Return the (x, y) coordinate for the center point of the cell that contains the specified text.  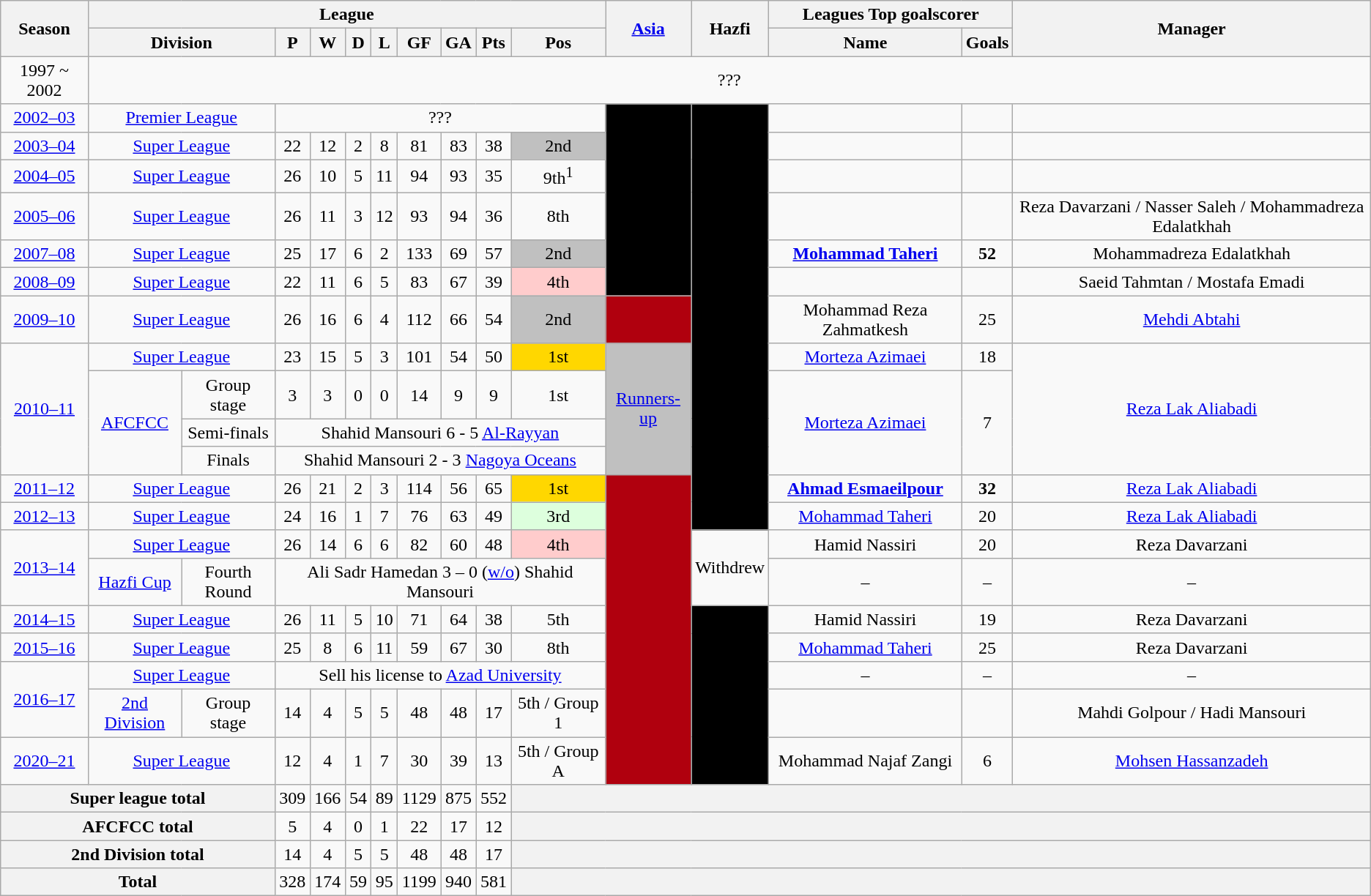
101 (419, 357)
76 (419, 516)
Asia (649, 29)
581 (494, 882)
P (292, 42)
Goals (987, 42)
Shahid Mansouri 2 - 3 Nagoya Oceans (439, 460)
2009–10 (44, 319)
Fourth Round (228, 581)
15 (327, 357)
2008–09 (44, 282)
60 (458, 544)
52 (987, 254)
League (346, 15)
GA (458, 42)
Mohsen Hassanzadeh (1192, 761)
Reza Davarzani / Nasser Saleh / Mohammadreza Edalatkhah (1192, 217)
Hazfi Cup (135, 581)
2nd Division (135, 713)
W (327, 42)
AFCFCC total (138, 826)
56 (458, 488)
19 (987, 619)
5th / Group A (558, 761)
Manager (1192, 29)
36 (494, 217)
Super league total (138, 799)
2005–06 (44, 217)
50 (494, 357)
114 (419, 488)
166 (327, 799)
5th (558, 619)
Season (44, 29)
71 (419, 619)
2004–05 (44, 176)
89 (384, 799)
3rd (558, 516)
Semi-finals (228, 433)
Withdrew (730, 568)
Hazfi (730, 29)
2015–16 (44, 647)
D (358, 42)
2007–08 (44, 254)
69 (458, 254)
309 (292, 799)
21 (327, 488)
Division (182, 42)
Shahid Mansouri 6 - 5 Al-Rayyan (439, 433)
Saeid Tahmtan / Mostafa Emadi (1192, 282)
Mohammad Reza Zahmatkesh (866, 319)
875 (458, 799)
18 (987, 357)
64 (458, 619)
Ahmad Esmaeilpour (866, 488)
13 (494, 761)
Mahdi Golpour / Hadi Mansouri (1192, 713)
63 (458, 516)
Leagues Top goalscorer (891, 15)
2013–14 (44, 568)
2011–12 (44, 488)
133 (419, 254)
552 (494, 799)
23 (292, 357)
57 (494, 254)
Ali Sadr Hamedan 3 – 0 (w/o) Shahid Mansouri (439, 581)
2014–15 (44, 619)
Mohammadreza Edalatkhah (1192, 254)
24 (292, 516)
AFCFCC (135, 423)
112 (419, 319)
1129 (419, 799)
Runners-up (649, 408)
174 (327, 882)
81 (419, 146)
2020–21 (44, 761)
328 (292, 882)
Total (138, 882)
Mohammad Najaf Zangi (866, 761)
Mehdi Abtahi (1192, 319)
Pts (494, 42)
Finals (228, 460)
GF (419, 42)
Name (866, 42)
32 (987, 488)
L (384, 42)
Sell his license to Azad University (439, 675)
2016–17 (44, 698)
2010–11 (44, 408)
49 (494, 516)
95 (384, 882)
66 (458, 319)
1199 (419, 882)
2002–03 (44, 118)
2nd Division total (138, 854)
2003–04 (44, 146)
Premier League (182, 118)
65 (494, 488)
2012–13 (44, 516)
1997 ~ 2002 (44, 81)
Pos (558, 42)
9th1 (558, 176)
940 (458, 882)
5th / Group 1 (558, 713)
82 (419, 544)
35 (494, 176)
